Return (x, y) of the center of cell containing provided text 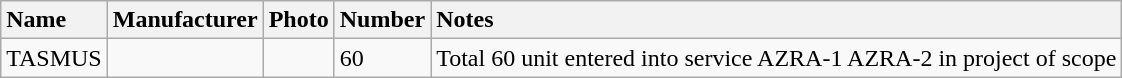
Photo (298, 20)
Notes (776, 20)
TASMUS (54, 58)
Name (54, 20)
Number (382, 20)
Manufacturer (185, 20)
Total 60 unit entered into service AZRA-1 AZRA-2 in project of scope (776, 58)
60 (382, 58)
